Output the (x, y) coordinate of the center of the cell containing the given text.  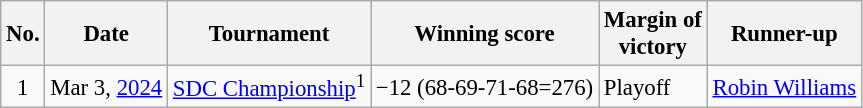
Date (106, 34)
−12 (68-69-71-68=276) (484, 87)
Robin Williams (784, 87)
Tournament (268, 34)
Playoff (652, 87)
SDC Championship1 (268, 87)
Margin ofvictory (652, 34)
Winning score (484, 34)
Runner-up (784, 34)
Mar 3, 2024 (106, 87)
1 (23, 87)
No. (23, 34)
